Extract the (x, y) coordinate from the center of the cell holding the provided text.  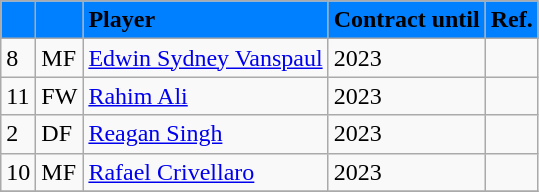
Contract until (406, 20)
Reagan Singh (206, 134)
2 (18, 134)
Player (206, 20)
Edwin Sydney Vanspaul (206, 58)
FW (60, 96)
Rahim Ali (206, 96)
Rafael Crivellaro (206, 172)
Ref. (512, 20)
10 (18, 172)
DF (60, 134)
8 (18, 58)
11 (18, 96)
